Search for the cell housing the specified text and yield its [X, Y] center coordinate. 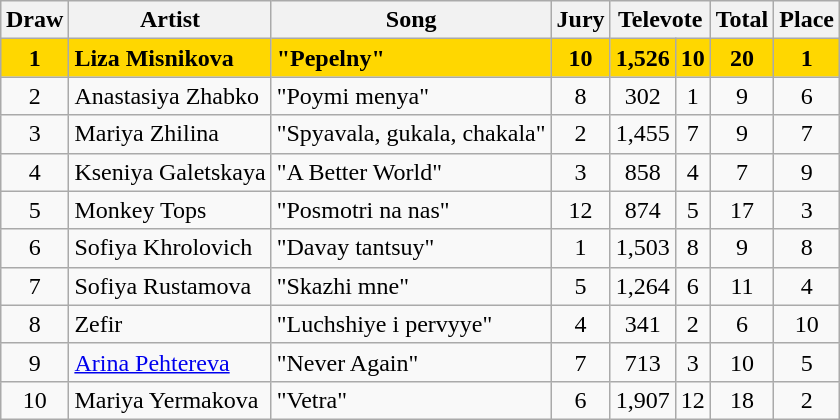
713 [642, 362]
341 [642, 324]
Sofiya Rustamova [170, 286]
Zefir [170, 324]
Televote [660, 20]
302 [642, 96]
"Pepelny" [411, 58]
"Vetra" [411, 400]
17 [742, 210]
1,526 [642, 58]
Place [807, 20]
Draw [34, 20]
"A Better World" [411, 172]
Liza Misnikova [170, 58]
1,264 [642, 286]
Total [742, 20]
1,907 [642, 400]
874 [642, 210]
Arina Pehtereva [170, 362]
"Posmotri na nas" [411, 210]
"Poymi menya" [411, 96]
Artist [170, 20]
20 [742, 58]
1,503 [642, 248]
"Spyavala, gukala, chakala" [411, 134]
"Davay tantsuy" [411, 248]
Monkey Tops [170, 210]
"Luchshiye i pervyye" [411, 324]
Anastasiya Zhabko [170, 96]
18 [742, 400]
Mariya Yermakova [170, 400]
"Never Again" [411, 362]
11 [742, 286]
"Skazhi mne" [411, 286]
Song [411, 20]
Jury [580, 20]
Sofiya Khrolovich [170, 248]
1,455 [642, 134]
Mariya Zhilina [170, 134]
Kseniya Galetskaya [170, 172]
858 [642, 172]
